Return [X, Y] of the center of cell containing provided text 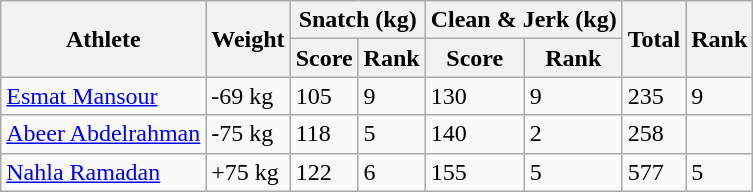
6 [392, 172]
Esmat Mansour [104, 96]
2 [573, 134]
Clean & Jerk (kg) [524, 20]
130 [474, 96]
140 [474, 134]
Abeer Abdelrahman [104, 134]
Athlete [104, 39]
122 [324, 172]
+75 kg [248, 172]
Weight [248, 39]
577 [654, 172]
258 [654, 134]
Total [654, 39]
235 [654, 96]
Nahla Ramadan [104, 172]
-69 kg [248, 96]
155 [474, 172]
118 [324, 134]
-75 kg [248, 134]
Snatch (kg) [358, 20]
105 [324, 96]
